For the text-containing cell, return its midpoint in [x, y] coordinate format. 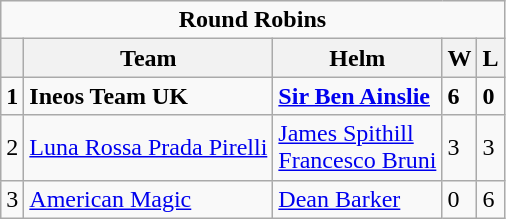
W [460, 58]
Round Robins [252, 20]
2 [12, 148]
James Spithill Francesco Bruni [358, 148]
Ineos Team UK [148, 96]
Helm [358, 58]
Luna Rossa Prada Pirelli [148, 148]
Sir Ben Ainslie [358, 96]
L [490, 58]
American Magic [148, 199]
1 [12, 96]
Team [148, 58]
Dean Barker [358, 199]
